Return [x, y] of the center of cell containing provided text 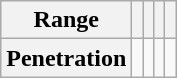
Range [66, 20]
Penetration [66, 58]
